Find where the given text appears and provide that cell's center as [x, y] coordinate. 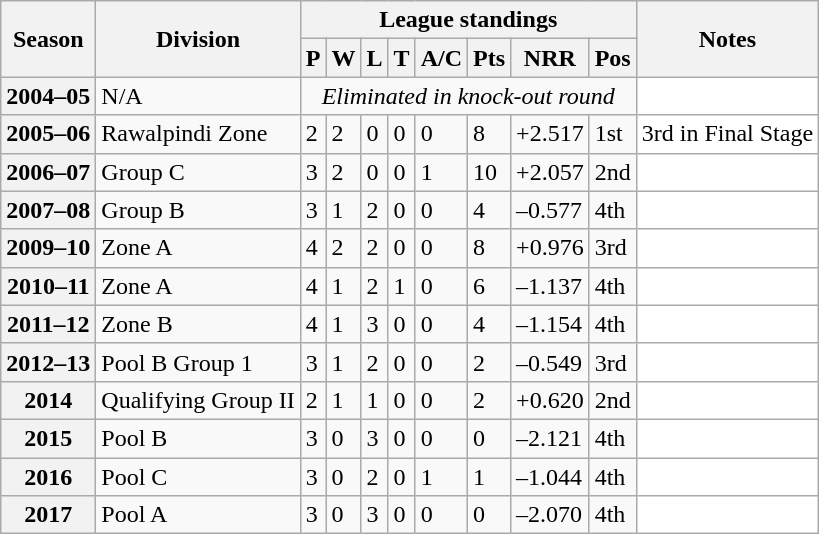
Notes [727, 39]
+0.620 [550, 400]
+2.517 [550, 134]
10 [490, 172]
3rd in Final Stage [727, 134]
Division [198, 39]
Pool C [198, 477]
2012–13 [48, 362]
–1.044 [550, 477]
2017 [48, 515]
2010–11 [48, 286]
Group C [198, 172]
Season [48, 39]
Zone B [198, 324]
W [344, 58]
Eliminated in knock-out round [468, 96]
T [402, 58]
NRR [550, 58]
N/A [198, 96]
2006–07 [48, 172]
–1.137 [550, 286]
–1.154 [550, 324]
Pool A [198, 515]
+0.976 [550, 248]
2005–06 [48, 134]
Pos [612, 58]
–2.070 [550, 515]
2007–08 [48, 210]
Pool B Group 1 [198, 362]
2004–05 [48, 96]
2011–12 [48, 324]
L [374, 58]
2016 [48, 477]
2009–10 [48, 248]
1st [612, 134]
League standings [468, 20]
Group B [198, 210]
–2.121 [550, 438]
A/C [441, 58]
+2.057 [550, 172]
2014 [48, 400]
Qualifying Group II [198, 400]
–0.577 [550, 210]
6 [490, 286]
Pts [490, 58]
2015 [48, 438]
Rawalpindi Zone [198, 134]
P [313, 58]
Pool B [198, 438]
–0.549 [550, 362]
